From the cell containing the given text, extract its center point as [X, Y] coordinate. 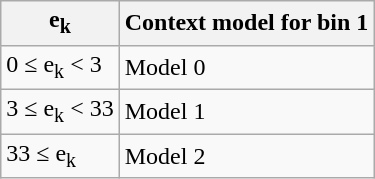
3 ≤ ek < 33 [60, 111]
Context model for bin 1 [246, 23]
33 ≤ ek [60, 156]
0 ≤ ek < 3 [60, 67]
ek [60, 23]
Model 0 [246, 67]
Model 1 [246, 111]
Model 2 [246, 156]
